Provide the (X, Y) coordinate of the cell's center where the given text is located.  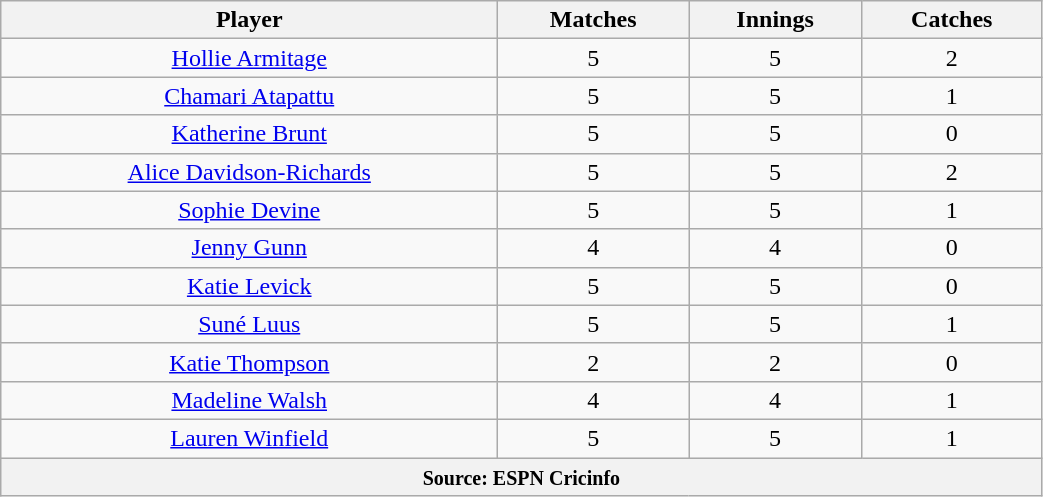
Katie Levick (250, 286)
Alice Davidson-Richards (250, 172)
Lauren Winfield (250, 438)
Matches (594, 20)
Suné Luus (250, 324)
Innings (776, 20)
Katie Thompson (250, 362)
Jenny Gunn (250, 248)
Hollie Armitage (250, 58)
Source: ESPN Cricinfo (522, 477)
Sophie Devine (250, 210)
Catches (952, 20)
Player (250, 20)
Katherine Brunt (250, 134)
Chamari Atapattu (250, 96)
Madeline Walsh (250, 400)
